Return [X, Y] of the center of cell containing provided text 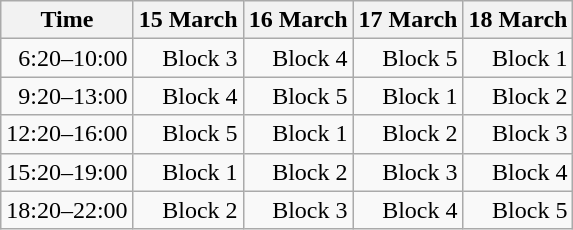
18:20–22:00 [67, 210]
9:20–13:00 [67, 96]
15 March [188, 20]
Time [67, 20]
18 March [518, 20]
15:20–19:00 [67, 172]
6:20–10:00 [67, 58]
17 March [408, 20]
12:20–16:00 [67, 134]
16 March [298, 20]
